From the cell containing the given text, extract its center point as [x, y] coordinate. 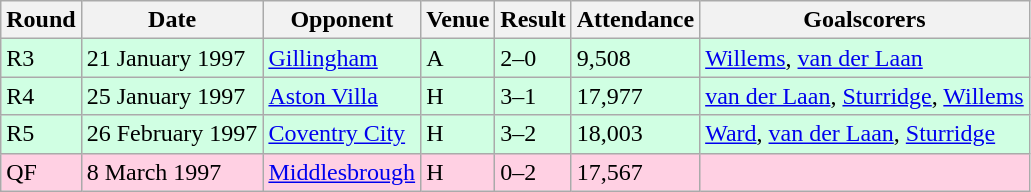
Result [533, 20]
Attendance [635, 20]
Ward, van der Laan, Sturridge [865, 134]
R4 [41, 96]
Aston Villa [342, 96]
Opponent [342, 20]
R5 [41, 134]
9,508 [635, 58]
17,977 [635, 96]
R3 [41, 58]
Goalscorers [865, 20]
25 January 1997 [172, 96]
van der Laan, Sturridge, Willems [865, 96]
26 February 1997 [172, 134]
Gillingham [342, 58]
18,003 [635, 134]
QF [41, 172]
3–1 [533, 96]
Round [41, 20]
A [458, 58]
Middlesbrough [342, 172]
Coventry City [342, 134]
Willems, van der Laan [865, 58]
8 March 1997 [172, 172]
2–0 [533, 58]
Venue [458, 20]
21 January 1997 [172, 58]
0–2 [533, 172]
3–2 [533, 134]
Date [172, 20]
17,567 [635, 172]
